Determine the [X, Y] coordinate at the center of the cell enclosing the given text.  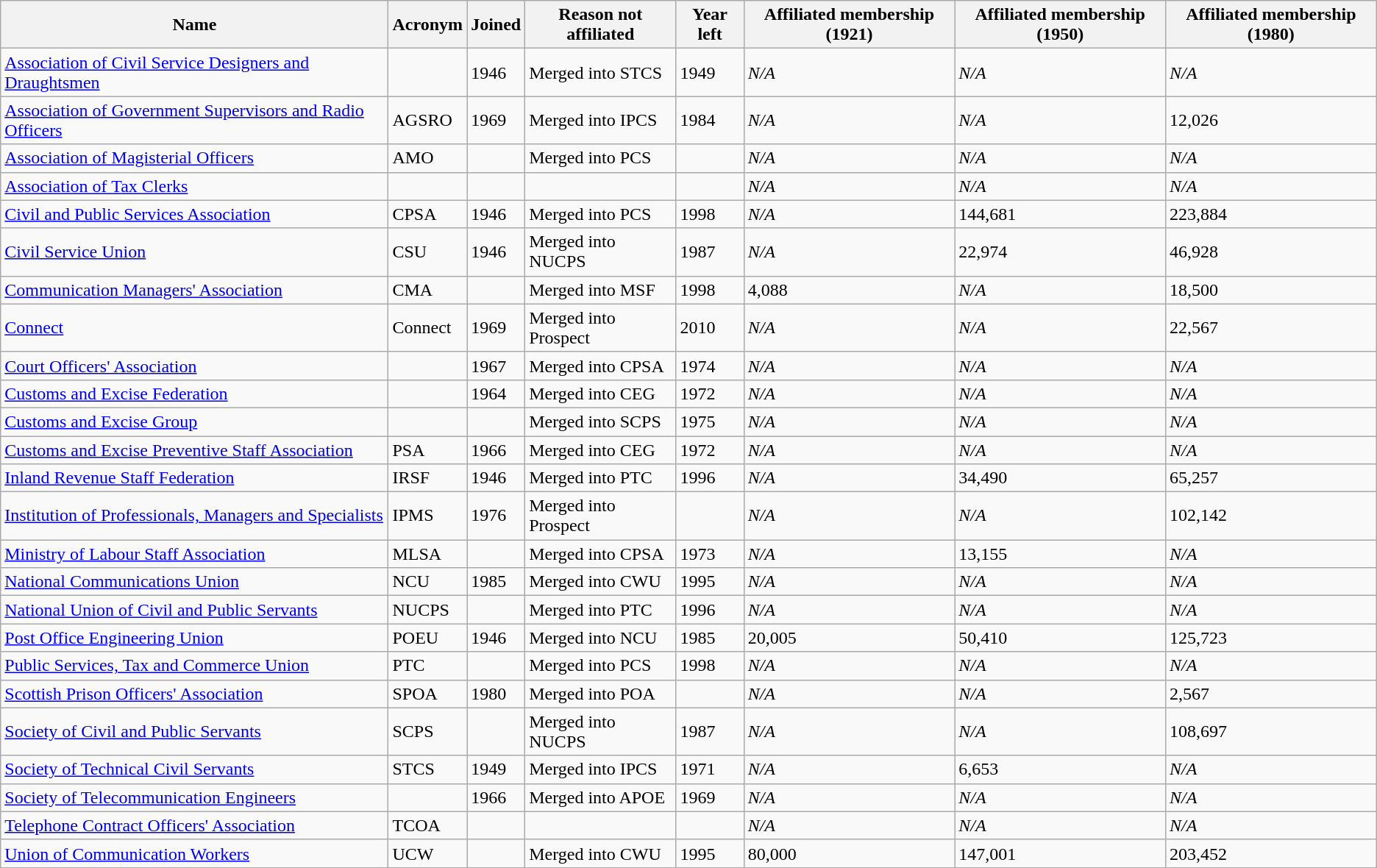
144,681 [1061, 214]
65,257 [1271, 478]
Merged into NCU [600, 638]
Merged into MSF [600, 290]
1973 [710, 554]
1967 [496, 366]
Customs and Excise Group [194, 421]
1964 [496, 394]
Union of Communication Workers [194, 853]
Affiliated membership (1950) [1061, 25]
1984 [710, 121]
Court Officers' Association [194, 366]
Customs and Excise Preventive Staff Association [194, 449]
Communication Managers' Association [194, 290]
STCS [428, 769]
125,723 [1271, 638]
22,974 [1061, 252]
102,142 [1271, 516]
1976 [496, 516]
Association of Government Supervisors and Radio Officers [194, 121]
National Union of Civil and Public Servants [194, 610]
Public Services, Tax and Commerce Union [194, 666]
Joined [496, 25]
1975 [710, 421]
UCW [428, 853]
Society of Technical Civil Servants [194, 769]
Association of Magisterial Officers [194, 158]
Civil and Public Services Association [194, 214]
13,155 [1061, 554]
Reason not affiliated [600, 25]
203,452 [1271, 853]
IPMS [428, 516]
CPSA [428, 214]
Society of Telecommunication Engineers [194, 797]
POEU [428, 638]
PSA [428, 449]
Inland Revenue Staff Federation [194, 478]
6,653 [1061, 769]
Institution of Professionals, Managers and Specialists [194, 516]
Society of Civil and Public Servants [194, 731]
Merged into STCS [600, 72]
50,410 [1061, 638]
1974 [710, 366]
Merged into SCPS [600, 421]
CSU [428, 252]
1980 [496, 694]
22,567 [1271, 328]
Affiliated membership (1980) [1271, 25]
147,001 [1061, 853]
Association of Tax Clerks [194, 186]
Association of Civil Service Designers and Draughtsmen [194, 72]
SPOA [428, 694]
TCOA [428, 825]
Civil Service Union [194, 252]
SCPS [428, 731]
Acronym [428, 25]
223,884 [1271, 214]
Merged into APOE [600, 797]
108,697 [1271, 731]
2010 [710, 328]
20,005 [849, 638]
MLSA [428, 554]
Ministry of Labour Staff Association [194, 554]
1971 [710, 769]
AGSRO [428, 121]
Year left [710, 25]
4,088 [849, 290]
34,490 [1061, 478]
Telephone Contract Officers' Association [194, 825]
46,928 [1271, 252]
Name [194, 25]
Customs and Excise Federation [194, 394]
Scottish Prison Officers' Association [194, 694]
Merged into POA [600, 694]
IRSF [428, 478]
NUCPS [428, 610]
National Communications Union [194, 582]
PTC [428, 666]
AMO [428, 158]
NCU [428, 582]
18,500 [1271, 290]
Post Office Engineering Union [194, 638]
80,000 [849, 853]
CMA [428, 290]
12,026 [1271, 121]
2,567 [1271, 694]
Affiliated membership (1921) [849, 25]
